For the text-containing cell, return its midpoint in (x, y) coordinate format. 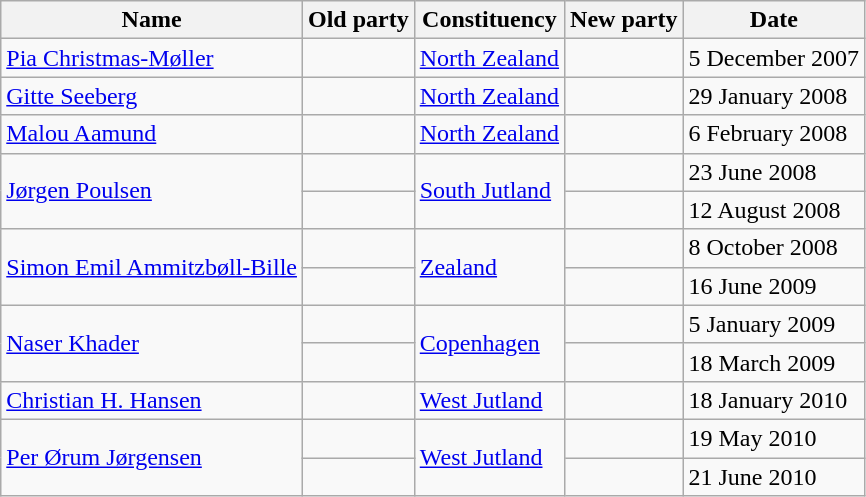
Pia Christmas-Møller (152, 58)
Per Ørum Jørgensen (152, 457)
8 October 2008 (774, 248)
Old party (358, 20)
New party (624, 20)
19 May 2010 (774, 438)
21 June 2010 (774, 477)
Constituency (489, 20)
16 June 2009 (774, 286)
Christian H. Hansen (152, 400)
Date (774, 20)
Malou Aamund (152, 134)
23 June 2008 (774, 172)
18 January 2010 (774, 400)
6 February 2008 (774, 134)
South Jutland (489, 191)
Copenhagen (489, 343)
Name (152, 20)
5 January 2009 (774, 324)
29 January 2008 (774, 96)
Naser Khader (152, 343)
18 March 2009 (774, 362)
Jørgen Poulsen (152, 191)
5 December 2007 (774, 58)
Gitte Seeberg (152, 96)
Simon Emil Ammitzbøll-Bille (152, 267)
12 August 2008 (774, 210)
Zealand (489, 267)
